Determine the [X, Y] coordinate at the center of the cell enclosing the given text.  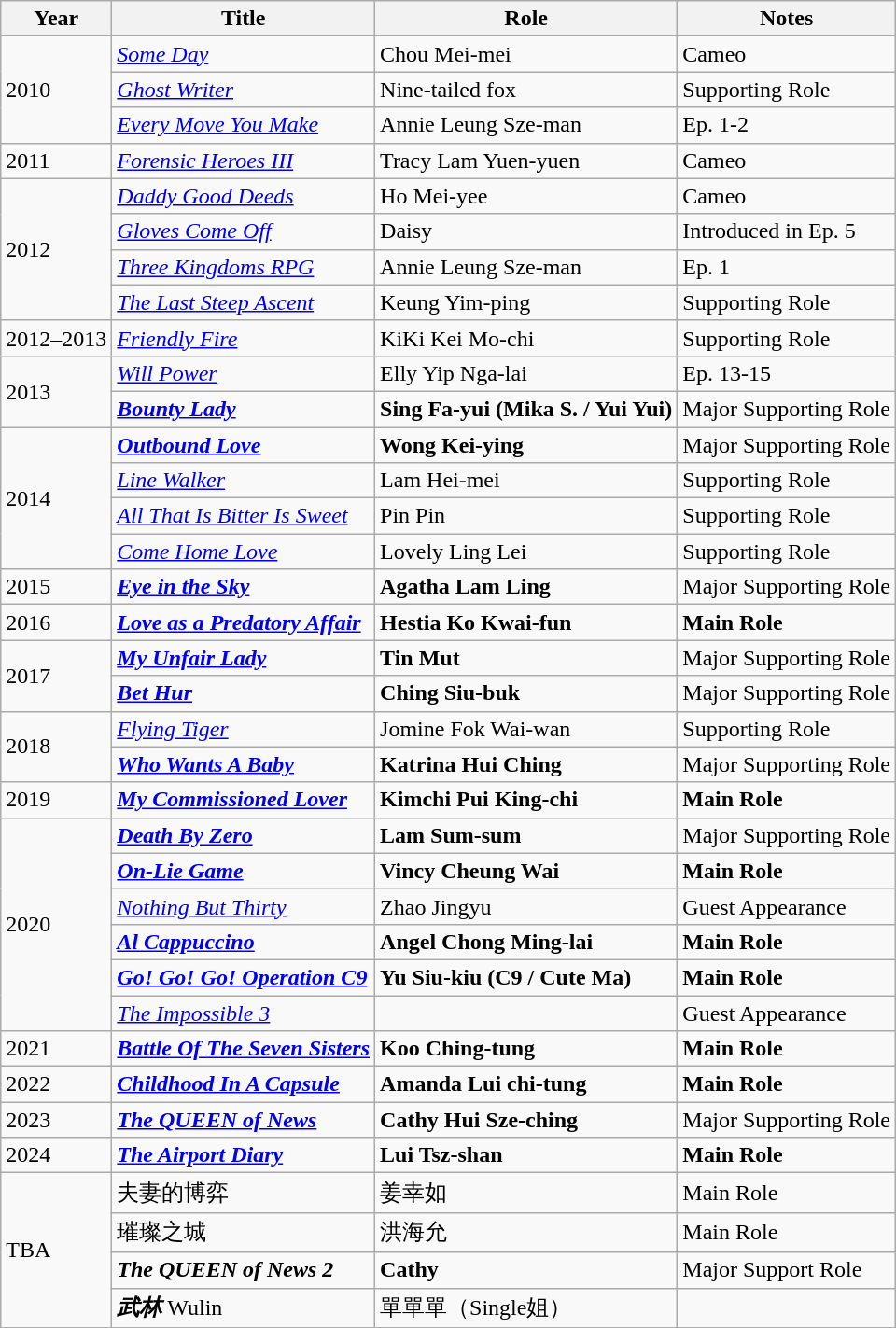
My Commissioned Lover [244, 800]
Bet Hur [244, 693]
The Impossible 3 [244, 1013]
Tracy Lam Yuen-yuen [526, 161]
Three Kingdoms RPG [244, 267]
Outbound Love [244, 445]
TBA [56, 1251]
Elly Yip Nga-lai [526, 373]
Jomine Fok Wai-wan [526, 729]
Death By Zero [244, 835]
2010 [56, 90]
Vincy Cheung Wai [526, 871]
Ching Siu-buk [526, 693]
The QUEEN of News [244, 1120]
Ho Mei-yee [526, 196]
Wong Kei-ying [526, 445]
Angel Chong Ming-lai [526, 942]
Year [56, 19]
Major Support Role [787, 1270]
Friendly Fire [244, 338]
Chou Mei-mei [526, 54]
2014 [56, 498]
2024 [56, 1155]
Daisy [526, 231]
Koo Ching-tung [526, 1049]
Ep. 13-15 [787, 373]
Ep. 1-2 [787, 125]
Zhao Jingyu [526, 906]
2015 [56, 587]
Notes [787, 19]
Kimchi Pui King-chi [526, 800]
Lovely Ling Lei [526, 552]
2017 [56, 676]
Tin Mut [526, 658]
Title [244, 19]
Introduced in Ep. 5 [787, 231]
The Last Steep Ascent [244, 302]
Katrina Hui Ching [526, 764]
Gloves Come Off [244, 231]
2020 [56, 924]
Yu Siu-kiu (C9 / Cute Ma) [526, 977]
2018 [56, 747]
Who Wants A Baby [244, 764]
Cathy Hui Sze-ching [526, 1120]
Flying Tiger [244, 729]
Daddy Good Deeds [244, 196]
Battle Of The Seven Sisters [244, 1049]
洪海允 [526, 1232]
KiKi Kei Mo-chi [526, 338]
The QUEEN of News 2 [244, 1270]
Agatha Lam Ling [526, 587]
Bounty Lady [244, 409]
Will Power [244, 373]
My Unfair Lady [244, 658]
Sing Fa-yui (Mika S. / Yui Yui) [526, 409]
Lam Hei-mei [526, 481]
Amanda Lui chi-tung [526, 1084]
2012–2013 [56, 338]
Lui Tsz-shan [526, 1155]
2011 [56, 161]
Role [526, 19]
夫妻的博弈 [244, 1193]
2016 [56, 622]
Love as a Predatory Affair [244, 622]
2019 [56, 800]
Line Walker [244, 481]
All That Is Bitter Is Sweet [244, 516]
On-Lie Game [244, 871]
Go! Go! Go! Operation C9 [244, 977]
Lam Sum-sum [526, 835]
Nine-tailed fox [526, 90]
2023 [56, 1120]
璀璨之城 [244, 1232]
Every Move You Make [244, 125]
The Airport Diary [244, 1155]
單單單（Single姐） [526, 1308]
Forensic Heroes III [244, 161]
Eye in the Sky [244, 587]
Ep. 1 [787, 267]
姜幸如 [526, 1193]
2021 [56, 1049]
2022 [56, 1084]
2013 [56, 391]
2012 [56, 249]
Childhood In A Capsule [244, 1084]
武林 Wulin [244, 1308]
Ghost Writer [244, 90]
Cathy [526, 1270]
Al Cappuccino [244, 942]
Come Home Love [244, 552]
Nothing But Thirty [244, 906]
Hestia Ko Kwai-fun [526, 622]
Some Day [244, 54]
Pin Pin [526, 516]
Keung Yim-ping [526, 302]
